Find where the given text appears and provide that cell's center as [X, Y] coordinate. 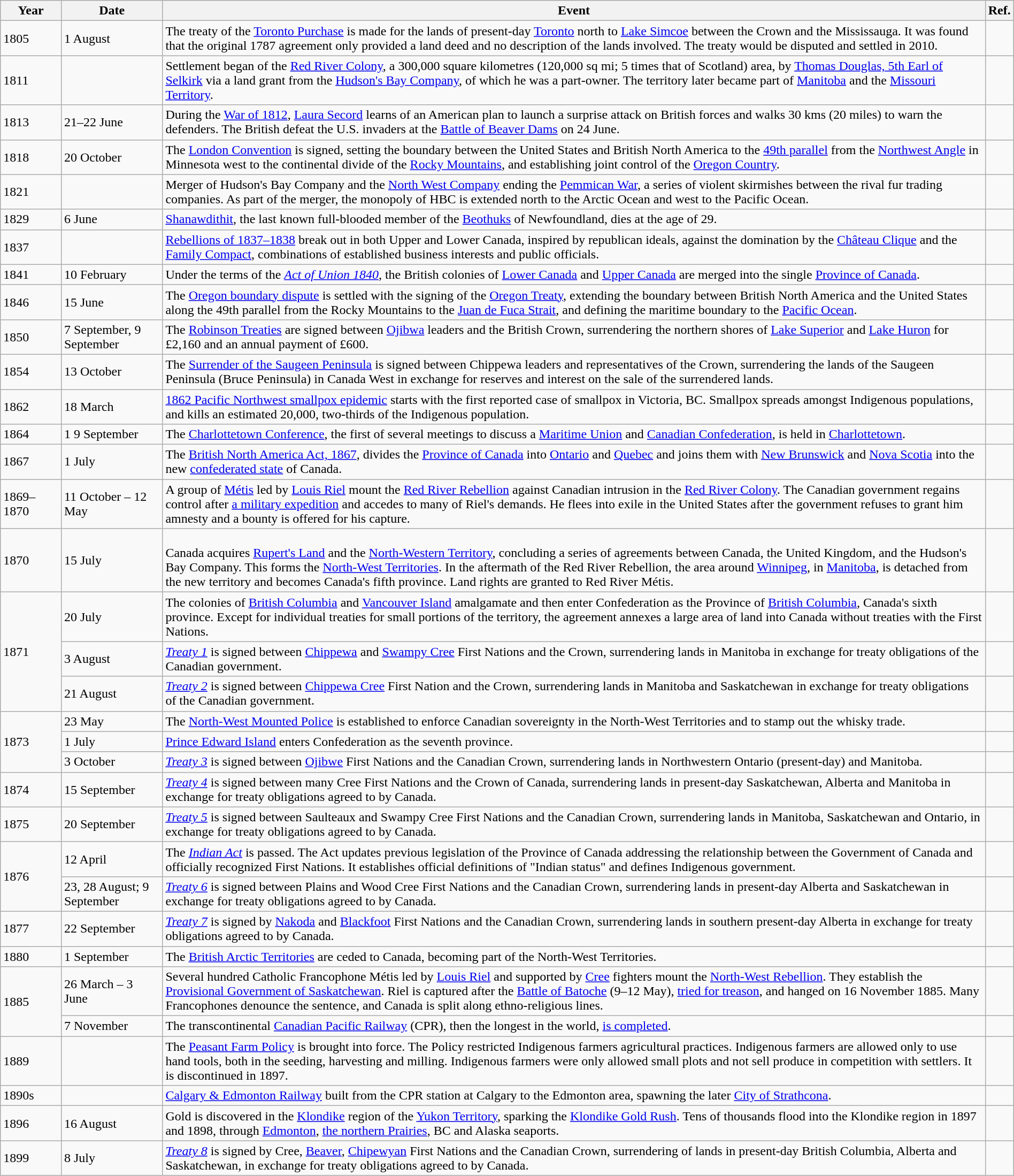
Prince Edward Island enters Confederation as the seventh province. [574, 742]
Date [111, 11]
3 August [111, 659]
1890s [31, 1096]
1875 [31, 824]
1837 [31, 247]
1850 [31, 337]
1889 [31, 1061]
Ref. [999, 11]
1876 [31, 876]
11 October – 12 May [111, 504]
10 February [111, 274]
1885 [31, 1002]
20 September [111, 824]
6 June [111, 219]
26 March – 3 June [111, 991]
1 August [111, 39]
The North-West Mounted Police is established to enforce Canadian sovereignty in the North-West Territories and to stamp out the whisky trade. [574, 721]
1871 [31, 652]
Calgary & Edmonton Railway built from the CPR station at Calgary to the Edmonton area, spawning the later City of Strathcona. [574, 1096]
23 May [111, 721]
20 July [111, 617]
1821 [31, 192]
1867 [31, 462]
16 August [111, 1124]
1846 [31, 302]
1811 [31, 80]
21–22 June [111, 122]
21 August [111, 693]
1877 [31, 929]
The British Arctic Territories are ceded to Canada, becoming part of the North-West Territories. [574, 956]
1829 [31, 219]
1813 [31, 122]
1899 [31, 1158]
The transcontinental Canadian Pacific Railway (CPR), then the longest in the world, is completed. [574, 1026]
15 September [111, 790]
1896 [31, 1124]
18 March [111, 407]
12 April [111, 859]
15 July [111, 561]
1818 [31, 157]
1870 [31, 561]
1869–1870 [31, 504]
The Charlottetown Conference, the first of several meetings to discuss a Maritime Union and Canadian Confederation, is held in Charlottetown. [574, 434]
Under the terms of the Act of Union 1840, the British colonies of Lower Canada and Upper Canada are merged into the single Province of Canada. [574, 274]
15 June [111, 302]
1805 [31, 39]
Year [31, 11]
Event [574, 11]
3 October [111, 762]
13 October [111, 371]
1880 [31, 956]
20 October [111, 157]
7 November [111, 1026]
7 September, 9 September [111, 337]
1864 [31, 434]
22 September [111, 929]
1873 [31, 742]
1841 [31, 274]
1862 [31, 407]
1874 [31, 790]
1854 [31, 371]
8 July [111, 1158]
1 September [111, 956]
Shanawdithit, the last known full-blooded member of the Beothuks of Newfoundland, dies at the age of 29. [574, 219]
Treaty 3 is signed between Ojibwe First Nations and the Canadian Crown, surrendering lands in Northwestern Ontario (present-day) and Manitoba. [574, 762]
23, 28 August; 9 September [111, 894]
1 9 September [111, 434]
